Capture the cell that displays the provided text and extract its (X, Y) central coordinate. 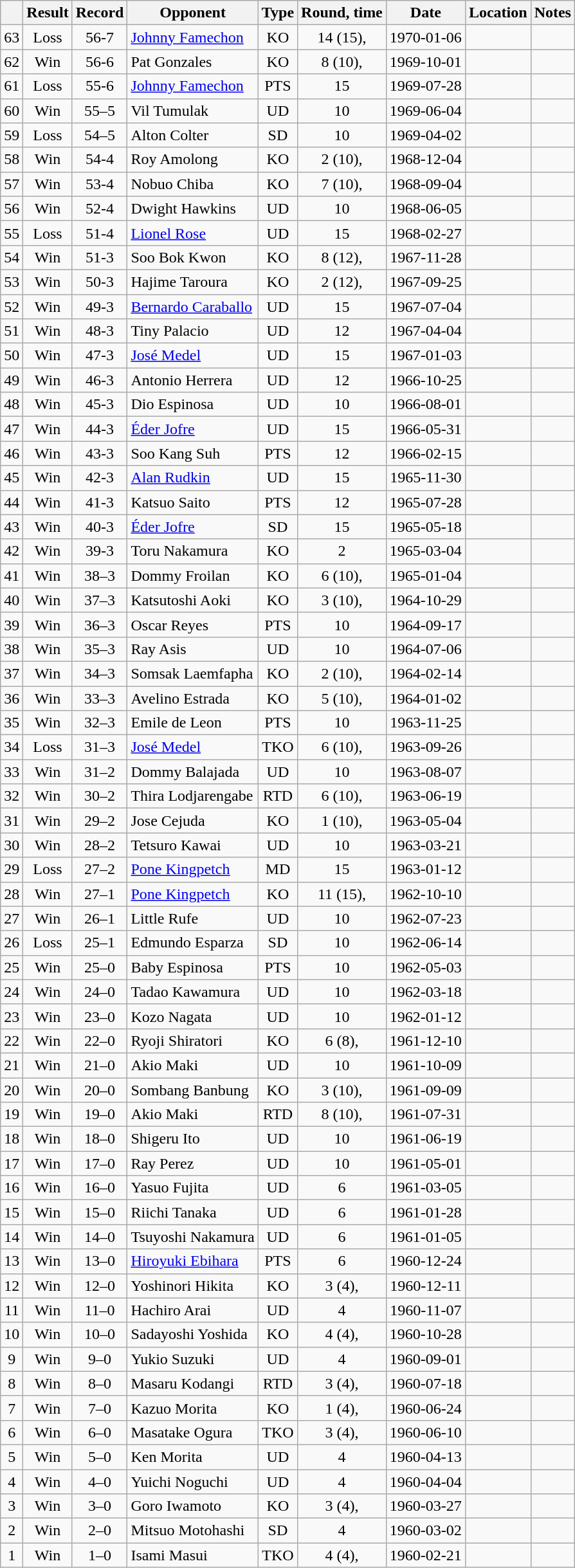
17 (12, 1163)
1967-09-25 (426, 282)
1960-12-24 (426, 1261)
1962-05-03 (426, 967)
12–0 (100, 1286)
43 (12, 527)
Nobuo Chiba (193, 184)
1960-03-02 (426, 1531)
45 (12, 478)
1964-01-02 (426, 698)
Antonio Herrera (193, 380)
Opponent (193, 13)
Thira Lodjarengabe (193, 796)
22 (12, 1041)
46-3 (100, 380)
34 (12, 747)
1960-06-10 (426, 1432)
Little Rufe (193, 918)
Vil Tumulak (193, 111)
60 (12, 111)
35 (12, 723)
Dwight Hawkins (193, 208)
33–3 (100, 698)
1962-07-23 (426, 918)
Avelino Estrada (193, 698)
1962-03-18 (426, 992)
1969-06-04 (426, 111)
Oscar Reyes (193, 624)
54-4 (100, 160)
1963-05-04 (426, 821)
Ken Morita (193, 1457)
38 (12, 649)
1968-06-05 (426, 208)
8 (12, 1383)
35–3 (100, 649)
6 (8), (342, 1041)
1964-10-29 (426, 600)
18–0 (100, 1139)
1960-09-01 (426, 1359)
31–2 (100, 772)
Lionel Rose (193, 233)
63 (12, 37)
Ryoji Shiratori (193, 1041)
MD (278, 870)
Mitsuo Motohashi (193, 1531)
Tetsuro Kawai (193, 845)
Notes (552, 13)
Yuichi Noguchi (193, 1481)
54–5 (100, 135)
Katsutoshi Aoki (193, 600)
26 (12, 943)
1 (10), (342, 821)
44-3 (100, 429)
1967-01-03 (426, 356)
1961-10-09 (426, 1065)
Yoshinori Hikita (193, 1286)
51 (12, 331)
Toru Nakamura (193, 551)
32 (12, 796)
Location (498, 13)
Hachiro Arai (193, 1310)
Tadao Kawamura (193, 992)
6–0 (100, 1432)
1966-02-15 (426, 453)
Tsuyoshi Nakamura (193, 1237)
8–0 (100, 1383)
1–0 (100, 1555)
Shigeru Ito (193, 1139)
27 (12, 918)
40-3 (100, 527)
21 (12, 1065)
11 (15), (342, 894)
31 (12, 821)
42 (12, 551)
50 (12, 356)
1966-10-25 (426, 380)
1970-01-06 (426, 37)
33 (12, 772)
1966-08-01 (426, 405)
Yasuo Fujita (193, 1188)
1960-04-04 (426, 1481)
55 (12, 233)
1963-01-12 (426, 870)
Edmundo Esparza (193, 943)
Ray Asis (193, 649)
25 (12, 967)
Bernardo Caraballo (193, 307)
5 (12, 1457)
11–0 (100, 1310)
Alton Colter (193, 135)
30 (12, 845)
1960-04-13 (426, 1457)
Emile de Leon (193, 723)
19–0 (100, 1115)
1 (12, 1555)
25–1 (100, 943)
1961-09-09 (426, 1090)
1961-03-05 (426, 1188)
37–3 (100, 600)
7 (12, 1408)
Hiroyuki Ebihara (193, 1261)
Dommy Froilan (193, 576)
Hajime Taroura (193, 282)
41 (12, 576)
45-3 (100, 405)
49 (12, 380)
1967-11-28 (426, 257)
51-4 (100, 233)
42-3 (100, 478)
10–0 (100, 1335)
1969-04-02 (426, 135)
14–0 (100, 1237)
1963-11-25 (426, 723)
36 (12, 698)
1967-07-04 (426, 307)
16–0 (100, 1188)
48-3 (100, 331)
29–2 (100, 821)
58 (12, 160)
23 (12, 1016)
Sombang Banbung (193, 1090)
37 (12, 673)
20–0 (100, 1090)
1960-12-11 (426, 1286)
1963-06-19 (426, 796)
Type (278, 13)
5–0 (100, 1457)
36–3 (100, 624)
62 (12, 62)
2 (12), (342, 282)
1968-02-27 (426, 233)
9 (12, 1359)
32–3 (100, 723)
1960-02-21 (426, 1555)
Baby Espinosa (193, 967)
1968-12-04 (426, 160)
61 (12, 86)
Katsuo Saito (193, 502)
Riichi Tanaka (193, 1212)
47-3 (100, 356)
51-3 (100, 257)
1965-03-04 (426, 551)
1965-11-30 (426, 478)
49-3 (100, 307)
25–0 (100, 967)
Ray Perez (193, 1163)
Record (100, 13)
47 (12, 429)
1963-03-21 (426, 845)
29 (12, 870)
Masaru Kodangi (193, 1383)
Result (48, 13)
55-6 (100, 86)
41-3 (100, 502)
2–0 (100, 1531)
15–0 (100, 1212)
Dio Espinosa (193, 405)
Goro Iwamoto (193, 1506)
Somsak Laemfapha (193, 673)
39 (12, 624)
24–0 (100, 992)
27–1 (100, 894)
Jose Cejuda (193, 821)
1960-10-28 (426, 1335)
1963-08-07 (426, 772)
1961-07-31 (426, 1115)
1968-09-04 (426, 184)
4–0 (100, 1481)
1960-03-27 (426, 1506)
26–1 (100, 918)
56-6 (100, 62)
57 (12, 184)
1969-10-01 (426, 62)
24 (12, 992)
55–5 (100, 111)
50-3 (100, 282)
13–0 (100, 1261)
Yukio Suzuki (193, 1359)
Pat Gonzales (193, 62)
59 (12, 135)
5 (10), (342, 698)
Alan Rudkin (193, 478)
56 (12, 208)
Roy Amolong (193, 160)
Masatake Ogura (193, 1432)
21–0 (100, 1065)
38–3 (100, 576)
1960-07-18 (426, 1383)
14 (12, 1237)
39-3 (100, 551)
1961-06-19 (426, 1139)
48 (12, 405)
16 (12, 1188)
Kozo Nagata (193, 1016)
1965-01-04 (426, 576)
22–0 (100, 1041)
14 (15), (342, 37)
43-3 (100, 453)
1964-09-17 (426, 624)
Round, time (342, 13)
Soo Bok Kwon (193, 257)
13 (12, 1261)
1962-10-10 (426, 894)
3–0 (100, 1506)
40 (12, 600)
7–0 (100, 1408)
30–2 (100, 796)
Date (426, 13)
27–2 (100, 870)
Kazuo Morita (193, 1408)
7 (10), (342, 184)
17–0 (100, 1163)
44 (12, 502)
31–3 (100, 747)
18 (12, 1139)
52-4 (100, 208)
Sadayoshi Yoshida (193, 1335)
56-7 (100, 37)
3 (12, 1506)
Isami Masui (193, 1555)
53 (12, 282)
1962-01-12 (426, 1016)
1961-01-05 (426, 1237)
1965-05-18 (426, 527)
1964-07-06 (426, 649)
Tiny Palacio (193, 331)
Soo Kang Suh (193, 453)
20 (12, 1090)
28–2 (100, 845)
1961-05-01 (426, 1163)
1964-02-14 (426, 673)
1961-01-28 (426, 1212)
Dommy Balajada (193, 772)
8 (12), (342, 257)
19 (12, 1115)
52 (12, 307)
34–3 (100, 673)
11 (12, 1310)
53-4 (100, 184)
1 (4), (342, 1408)
28 (12, 894)
54 (12, 257)
1961-12-10 (426, 1041)
1963-09-26 (426, 747)
46 (12, 453)
1965-07-28 (426, 502)
1960-06-24 (426, 1408)
1962-06-14 (426, 943)
1967-04-04 (426, 331)
1960-11-07 (426, 1310)
23–0 (100, 1016)
9–0 (100, 1359)
1969-07-28 (426, 86)
1966-05-31 (426, 429)
